Locate the cell with the specified text and output its [X, Y] center coordinate. 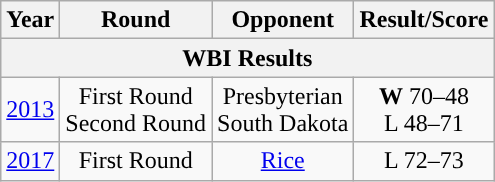
WBI Results [248, 58]
PresbyterianSouth Dakota [283, 110]
First Round [136, 161]
First RoundSecond Round [136, 110]
Round [136, 20]
L 72–73 [424, 161]
W 70–48L 48–71 [424, 110]
2017 [30, 161]
Opponent [283, 20]
Result/Score [424, 20]
Year [30, 20]
Rice [283, 161]
2013 [30, 110]
